Identify which cell holds the provided text, then report its (x, y) central coordinate. 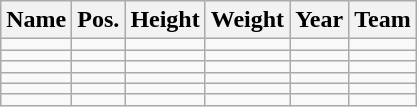
Weight (247, 20)
Pos. (98, 20)
Height (165, 20)
Name (36, 20)
Year (320, 20)
Team (383, 20)
